For the text-containing cell, return its midpoint in [x, y] coordinate format. 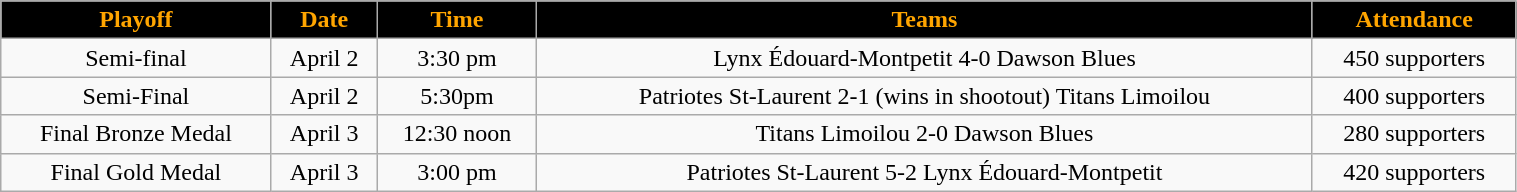
Titans Limoilou 2-0 Dawson Blues [925, 134]
Semi-Final [136, 96]
3:00 pm [456, 172]
Lynx Édouard-Montpetit 4-0 Dawson Blues [925, 58]
Playoff [136, 20]
12:30 noon [456, 134]
Final Gold Medal [136, 172]
Patriotes St-Laurent 2-1 (wins in shootout) Titans Limoilou [925, 96]
Patriotes St-Laurent 5-2 Lynx Édouard-Montpetit [925, 172]
Final Bronze Medal [136, 134]
280 supporters [1414, 134]
400 supporters [1414, 96]
Semi-final [136, 58]
Time [456, 20]
Date [324, 20]
450 supporters [1414, 58]
Attendance [1414, 20]
Teams [925, 20]
420 supporters [1414, 172]
3:30 pm [456, 58]
5:30pm [456, 96]
